For the text-containing cell, return its midpoint in [X, Y] coordinate format. 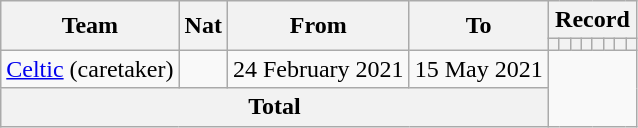
Team [90, 26]
From [318, 26]
Nat [203, 26]
15 May 2021 [478, 69]
Celtic (caretaker) [90, 69]
Record [592, 20]
24 February 2021 [318, 69]
To [478, 26]
Total [274, 107]
